Provide the [x, y] coordinate of the cell's center where the given text is located.  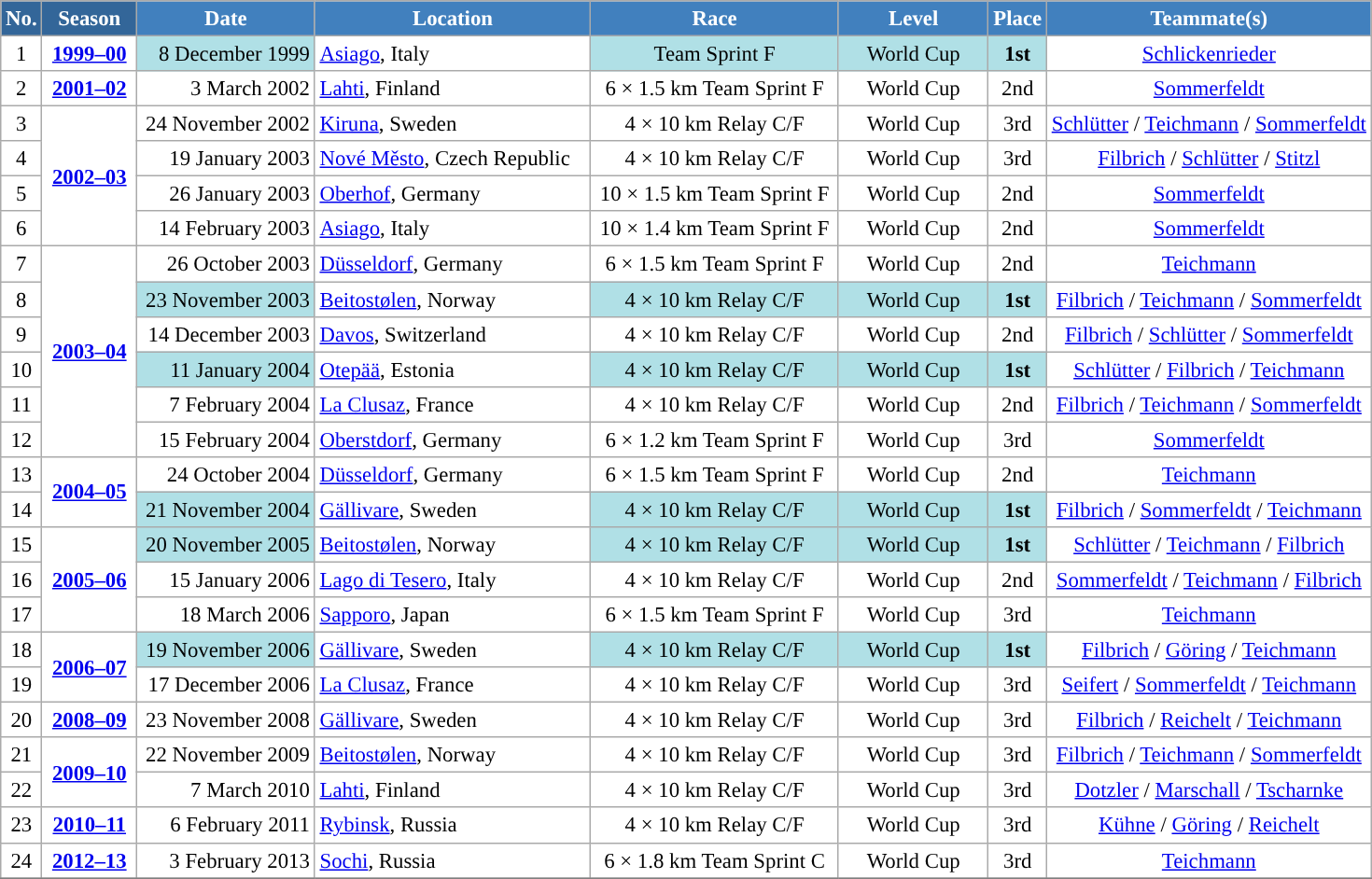
21 November 2004 [226, 509]
Oberhof, Germany [453, 194]
13 [21, 475]
10 × 1.5 km Team Sprint F [715, 194]
19 November 2006 [226, 650]
18 [21, 650]
6 February 2011 [226, 826]
11 January 2004 [226, 370]
11 [21, 404]
24 [21, 860]
7 February 2004 [226, 404]
No. [21, 19]
2008–09 [90, 720]
2010–11 [90, 826]
Filbrich / Reichelt / Teichmann [1209, 720]
Date [226, 19]
Schlickenrieder [1209, 54]
19 [21, 685]
18 March 2006 [226, 615]
Davos, Switzerland [453, 334]
Team Sprint F [715, 54]
Otepää, Estonia [453, 370]
Kühne / Göring / Reichelt [1209, 826]
24 October 2004 [226, 475]
3 [21, 124]
Sochi, Russia [453, 860]
Filbrich / Sommerfeldt / Teichmann [1209, 509]
Filbrich / Göring / Teichmann [1209, 650]
23 November 2008 [226, 720]
10 [21, 370]
15 February 2004 [226, 439]
2012–13 [90, 860]
4 [21, 159]
14 December 2003 [226, 334]
2001–02 [90, 89]
2002–03 [90, 176]
8 [21, 300]
Place [1017, 19]
16 [21, 579]
22 [21, 790]
Filbrich / Schlütter / Sommerfeldt [1209, 334]
20 November 2005 [226, 545]
Level [913, 19]
23 [21, 826]
1 [21, 54]
20 [21, 720]
23 November 2003 [226, 300]
Teammate(s) [1209, 19]
Schlütter / Teichmann / Filbrich [1209, 545]
17 [21, 615]
Dotzler / Marschall / Tscharnke [1209, 790]
Season [90, 19]
2 [21, 89]
12 [21, 439]
Location [453, 19]
5 [21, 194]
15 [21, 545]
2005–06 [90, 580]
2006–07 [90, 668]
3 March 2002 [226, 89]
2003–04 [90, 352]
Schlütter / Teichmann / Sommerfeldt [1209, 124]
19 January 2003 [226, 159]
26 January 2003 [226, 194]
6 [21, 229]
14 February 2003 [226, 229]
24 November 2002 [226, 124]
22 November 2009 [226, 755]
9 [21, 334]
2009–10 [90, 773]
6 × 1.2 km Team Sprint F [715, 439]
6 × 1.8 km Team Sprint C [715, 860]
17 December 2006 [226, 685]
7 March 2010 [226, 790]
Kiruna, Sweden [453, 124]
15 January 2006 [226, 579]
Filbrich / Schlütter / Stitzl [1209, 159]
1999–00 [90, 54]
Nové Město, Czech Republic [453, 159]
Rybinsk, Russia [453, 826]
7 [21, 264]
Schlütter / Filbrich / Teichmann [1209, 370]
14 [21, 509]
21 [21, 755]
Seifert / Sommerfeldt / Teichmann [1209, 685]
8 December 1999 [226, 54]
Sommerfeldt / Teichmann / Filbrich [1209, 579]
Sapporo, Japan [453, 615]
Oberstdorf, Germany [453, 439]
Race [715, 19]
10 × 1.4 km Team Sprint F [715, 229]
Lago di Tesero, Italy [453, 579]
3 February 2013 [226, 860]
2004–05 [90, 493]
26 October 2003 [226, 264]
